Identify which cell holds the provided text, then report its (X, Y) central coordinate. 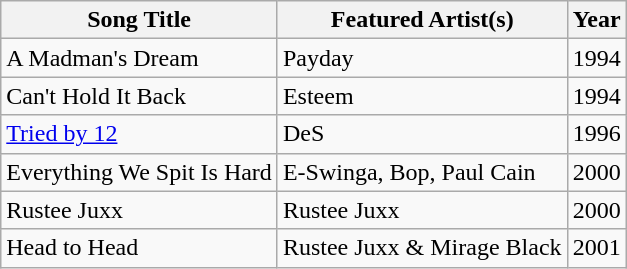
2001 (596, 248)
Tried by 12 (140, 134)
A Madman's Dream (140, 58)
Esteem (422, 96)
Payday (422, 58)
Year (596, 20)
Head to Head (140, 248)
Rustee Juxx & Mirage Black (422, 248)
1996 (596, 134)
Song Title (140, 20)
DeS (422, 134)
Featured Artist(s) (422, 20)
Everything We Spit Is Hard (140, 172)
Can't Hold It Back (140, 96)
E-Swinga, Bop, Paul Cain (422, 172)
